Identify which cell holds the provided text, then report its (x, y) central coordinate. 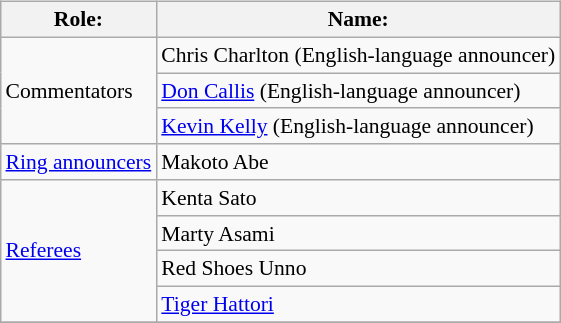
Referees (78, 251)
Ring announcers (78, 162)
Role: (78, 20)
Makoto Abe (358, 162)
Chris Charlton (English-language announcer) (358, 55)
Commentators (78, 90)
Tiger Hattori (358, 305)
Kevin Kelly (English-language announcer) (358, 126)
Kenta Sato (358, 198)
Red Shoes Unno (358, 269)
Marty Asami (358, 233)
Name: (358, 20)
Don Callis (English-language announcer) (358, 91)
